Detect which cell encompasses the target text, then output its [x, y] center coordinate. 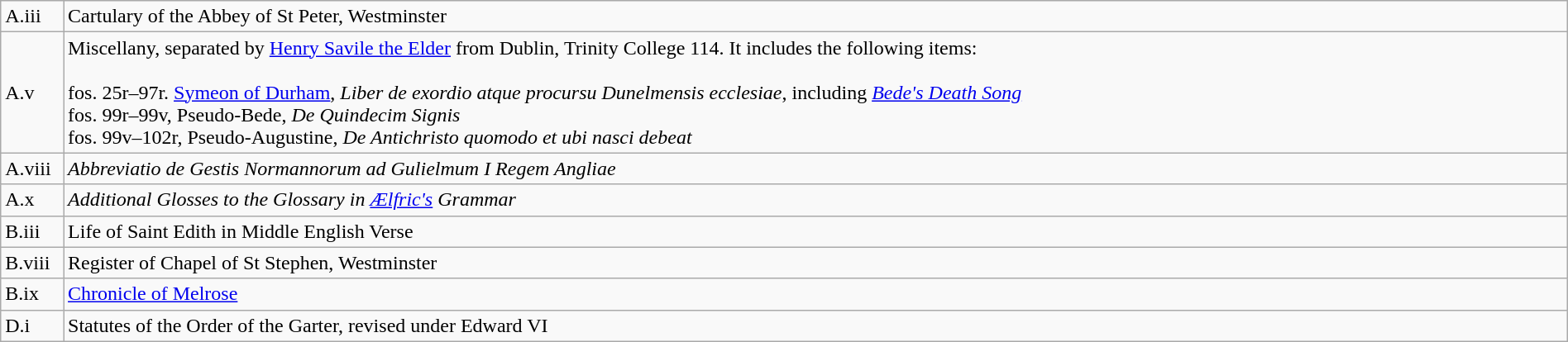
B.ix [32, 294]
Additional Glosses to the Glossary in Ælfric's Grammar [815, 200]
D.i [32, 325]
A.viii [32, 169]
A.x [32, 200]
Life of Saint Edith in Middle English Verse [815, 231]
Cartulary of the Abbey of St Peter, Westminster [815, 17]
B.viii [32, 263]
Statutes of the Order of the Garter, revised under Edward VI [815, 325]
Register of Chapel of St Stephen, Westminster [815, 263]
Abbreviatio de Gestis Normannorum ad Gulielmum I Regem Angliae [815, 169]
A.v [32, 93]
A.iii [32, 17]
B.iii [32, 231]
Chronicle of Melrose [815, 294]
